Capture the cell that displays the provided text and extract its [X, Y] central coordinate. 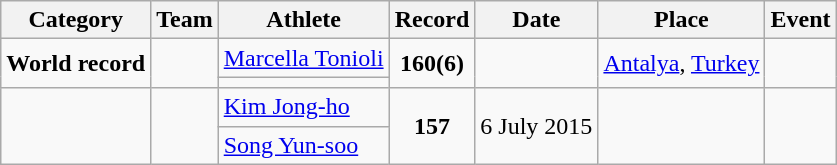
Place [682, 20]
Marcella Tonioli [304, 58]
World record [76, 64]
Team [185, 20]
Category [76, 20]
Kim Jong-ho [304, 107]
157 [432, 126]
Song Yun-soo [304, 145]
Record [432, 20]
Athlete [304, 20]
Antalya, Turkey [682, 64]
6 July 2015 [536, 126]
160(6) [432, 64]
Date [536, 20]
Event [800, 20]
